For the text-containing cell, return its midpoint in [X, Y] coordinate format. 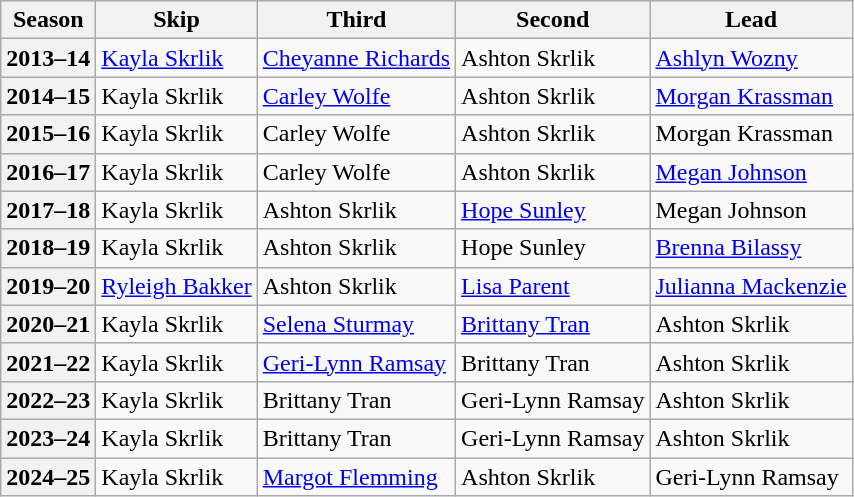
2014–15 [48, 96]
2015–16 [48, 134]
Margot Flemming [356, 477]
Lisa Parent [553, 286]
Selena Sturmay [356, 324]
2020–21 [48, 324]
Cheyanne Richards [356, 58]
Ryleigh Bakker [176, 286]
2018–19 [48, 248]
Skip [176, 20]
2017–18 [48, 210]
2016–17 [48, 172]
2023–24 [48, 438]
2024–25 [48, 477]
2021–22 [48, 362]
Third [356, 20]
Season [48, 20]
Julianna Mackenzie [751, 286]
Second [553, 20]
2013–14 [48, 58]
Ashlyn Wozny [751, 58]
2019–20 [48, 286]
Lead [751, 20]
Brenna Bilassy [751, 248]
2022–23 [48, 400]
